Provide the (X, Y) coordinate of the cell's center where the given text is located.  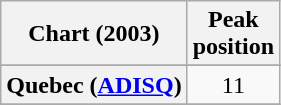
Chart (2003) (94, 34)
11 (233, 85)
Quebec (ADISQ) (94, 85)
Peakposition (233, 34)
